Return the (x, y) coordinate for the center point of the cell that contains the specified text.  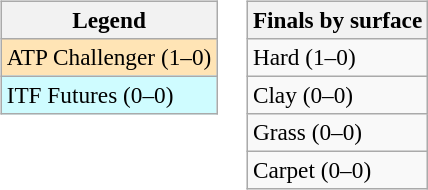
ATP Challenger (1–0) (108, 57)
Clay (0–0) (337, 95)
Grass (0–0) (337, 133)
Carpet (0–0) (337, 171)
Hard (1–0) (337, 57)
ITF Futures (0–0) (108, 95)
Finals by surface (337, 20)
Legend (108, 20)
